Detect which cell encompasses the target text, then output its (x, y) center coordinate. 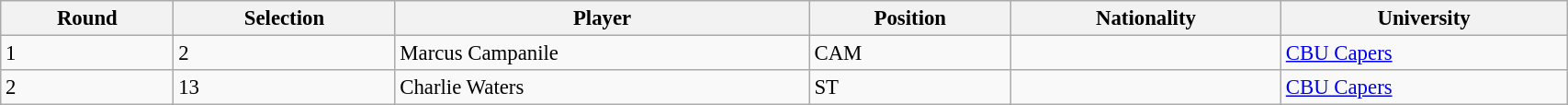
Nationality (1145, 18)
Round (87, 18)
1 (87, 53)
13 (285, 87)
Position (909, 18)
Player (603, 18)
University (1424, 18)
Marcus Campanile (603, 53)
CAM (909, 53)
ST (909, 87)
Charlie Waters (603, 87)
Selection (285, 18)
